Extract the (X, Y) coordinate from the center of the cell holding the provided text.  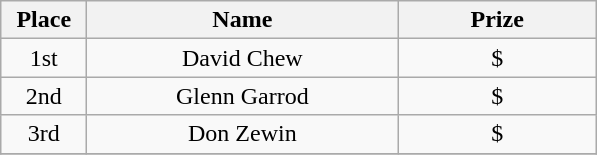
1st (44, 58)
2nd (44, 96)
David Chew (242, 58)
Prize (498, 20)
Glenn Garrod (242, 96)
Name (242, 20)
Don Zewin (242, 134)
Place (44, 20)
3rd (44, 134)
